Search for the cell housing the specified text and yield its (x, y) center coordinate. 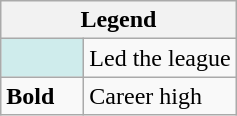
Bold (42, 96)
Led the league (160, 58)
Career high (160, 96)
Legend (118, 20)
